Return the [X, Y] coordinate for the center point of the cell that contains the specified text.  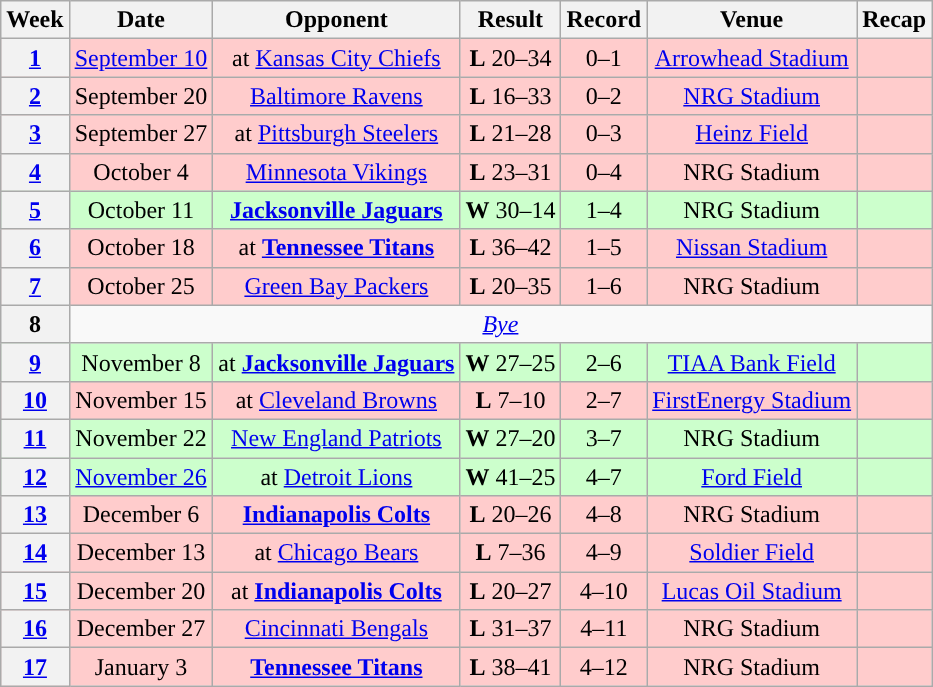
November 8 [141, 362]
L 31–37 [510, 629]
at Kansas City Chiefs [336, 58]
7 [35, 286]
at Tennessee Titans [336, 248]
Heinz Field [752, 134]
14 [35, 553]
L 7–10 [510, 400]
Soldier Field [752, 553]
Record [604, 20]
November 22 [141, 438]
October 4 [141, 172]
December 13 [141, 553]
September 10 [141, 58]
Result [510, 20]
W 30–14 [510, 210]
2–7 [604, 400]
L 20–35 [510, 286]
17 [35, 667]
L 36–42 [510, 248]
New England Patriots [336, 438]
16 [35, 629]
4–7 [604, 477]
13 [35, 515]
4–12 [604, 667]
Tennessee Titans [336, 667]
11 [35, 438]
November 26 [141, 477]
September 20 [141, 96]
1–4 [604, 210]
Cincinnati Bengals [336, 629]
Minnesota Vikings [336, 172]
2–6 [604, 362]
0–3 [604, 134]
Indianapolis Colts [336, 515]
Date [141, 20]
1 [35, 58]
Jacksonville Jaguars [336, 210]
Ford Field [752, 477]
at Pittsburgh Steelers [336, 134]
4 [35, 172]
Arrowhead Stadium [752, 58]
September 27 [141, 134]
12 [35, 477]
4–9 [604, 553]
1–5 [604, 248]
8 [35, 324]
5 [35, 210]
4–8 [604, 515]
L 38–41 [510, 667]
January 3 [141, 667]
0–1 [604, 58]
November 15 [141, 400]
4–11 [604, 629]
6 [35, 248]
at Jacksonville Jaguars [336, 362]
L 23–31 [510, 172]
Bye [500, 324]
TIAA Bank Field [752, 362]
L 20–34 [510, 58]
Opponent [336, 20]
0–2 [604, 96]
Baltimore Ravens [336, 96]
Venue [752, 20]
L 20–26 [510, 515]
Week [35, 20]
15 [35, 591]
10 [35, 400]
December 27 [141, 629]
at Detroit Lions [336, 477]
W 27–25 [510, 362]
December 6 [141, 515]
3–7 [604, 438]
4–10 [604, 591]
Lucas Oil Stadium [752, 591]
Recap [894, 20]
L 20–27 [510, 591]
0–4 [604, 172]
L 21–28 [510, 134]
at Indianapolis Colts [336, 591]
3 [35, 134]
Green Bay Packers [336, 286]
FirstEnergy Stadium [752, 400]
L 7–36 [510, 553]
December 20 [141, 591]
L 16–33 [510, 96]
at Cleveland Browns [336, 400]
Nissan Stadium [752, 248]
October 25 [141, 286]
W 41–25 [510, 477]
October 18 [141, 248]
October 11 [141, 210]
at Chicago Bears [336, 553]
9 [35, 362]
1–6 [604, 286]
W 27–20 [510, 438]
2 [35, 96]
